Provide the [X, Y] coordinate of the cell's center where the given text is located.  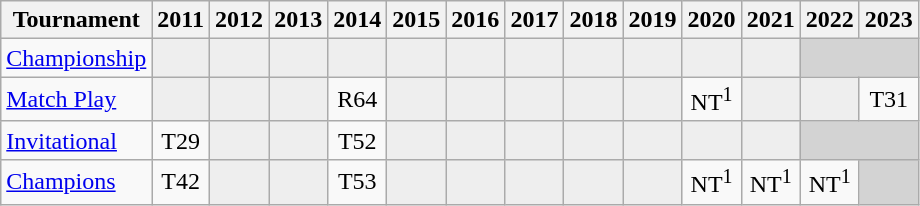
2022 [830, 20]
T42 [181, 182]
2021 [770, 20]
Tournament [76, 20]
2018 [594, 20]
Match Play [76, 100]
2014 [358, 20]
T29 [181, 140]
T52 [358, 140]
R64 [358, 100]
Championship [76, 58]
T53 [358, 182]
2023 [888, 20]
2019 [652, 20]
2013 [298, 20]
T31 [888, 100]
2017 [534, 20]
2011 [181, 20]
Champions [76, 182]
2016 [476, 20]
Invitational [76, 140]
2015 [416, 20]
2020 [712, 20]
2012 [240, 20]
